Identify which cell holds the provided text, then report its [X, Y] central coordinate. 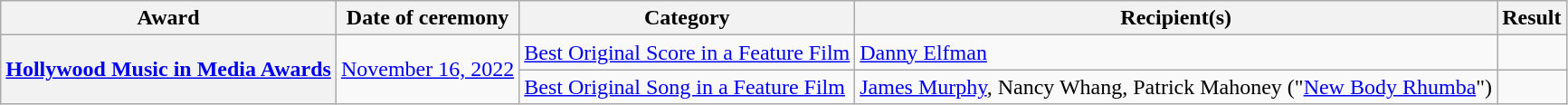
Result [1532, 18]
Best Original Score in a Feature Film [688, 52]
Danny Elfman [1176, 52]
November 16, 2022 [427, 70]
James Murphy, Nancy Whang, Patrick Mahoney ("New Body Rhumba") [1176, 87]
Award [168, 18]
Date of ceremony [427, 18]
Category [688, 18]
Hollywood Music in Media Awards [168, 70]
Recipient(s) [1176, 18]
Best Original Song in a Feature Film [688, 87]
